Detect which cell encompasses the target text, then output its (X, Y) center coordinate. 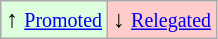
↑ Promoted (54, 20)
↓ Relegated (162, 20)
